Search for the cell housing the specified text and yield its [X, Y] center coordinate. 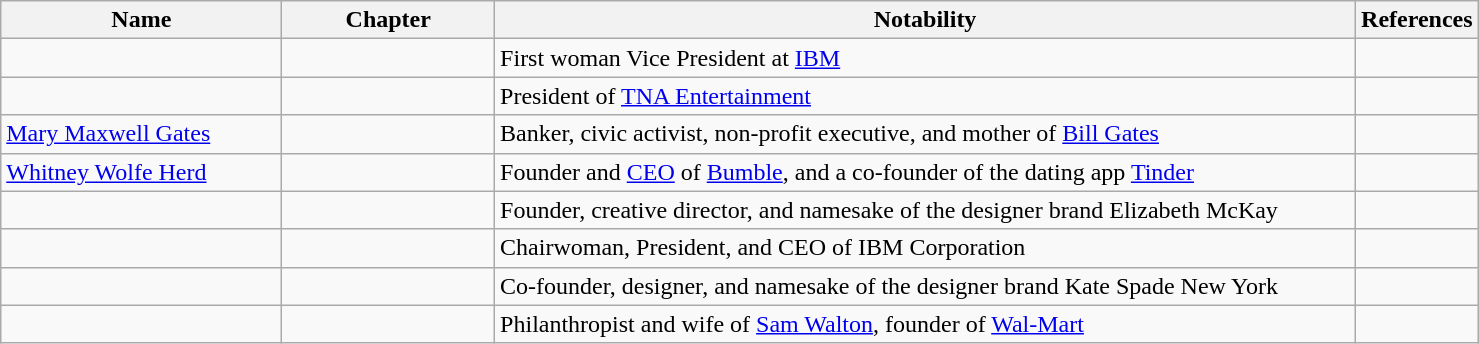
Name [142, 20]
Founder, creative director, and namesake of the designer brand Elizabeth McKay [926, 210]
First woman Vice President at IBM [926, 58]
Notability [926, 20]
President of TNA Entertainment [926, 96]
Banker, civic activist, non-profit executive, and mother of Bill Gates [926, 134]
References [1418, 20]
Chapter [388, 20]
Mary Maxwell Gates [142, 134]
Whitney Wolfe Herd [142, 172]
Philanthropist and wife of Sam Walton, founder of Wal-Mart [926, 324]
Co-founder, designer, and namesake of the designer brand Kate Spade New York [926, 286]
Founder and CEO of Bumble, and a co-founder of the dating app Tinder [926, 172]
Chairwoman, President, and CEO of IBM Corporation [926, 248]
